Extract the [x, y] coordinate from the center of the cell holding the provided text.  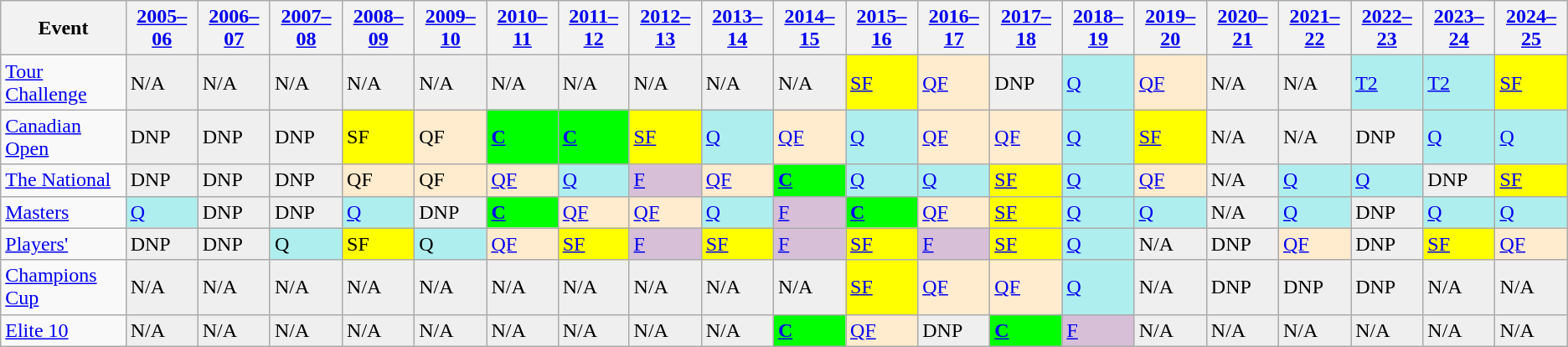
2009–10 [451, 28]
2006–07 [234, 28]
2012–13 [665, 28]
2021–22 [1314, 28]
Elite 10 [64, 330]
Champions Cup [64, 287]
Event [64, 28]
Canadian Open [64, 137]
Tour Challenge [64, 82]
The National [64, 180]
2024–25 [1531, 28]
2010–11 [523, 28]
Masters [64, 212]
2022–23 [1387, 28]
2005–06 [162, 28]
2019–20 [1170, 28]
2016–17 [954, 28]
2018–19 [1098, 28]
2007–08 [306, 28]
Players' [64, 244]
2020–21 [1242, 28]
2008–09 [379, 28]
2015–16 [882, 28]
2023–24 [1459, 28]
2017–18 [1026, 28]
2013–14 [737, 28]
2011–12 [593, 28]
2014–15 [809, 28]
